Find where the given text appears and provide that cell's center as [X, Y] coordinate. 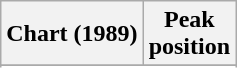
Chart (1989) [72, 34]
Peakposition [189, 34]
